Extract the [X, Y] coordinate from the center of the cell holding the provided text.  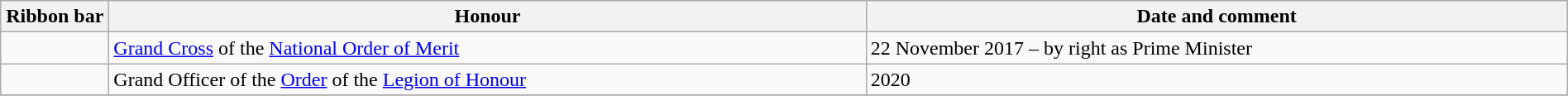
Ribbon bar [55, 17]
Grand Cross of the National Order of Merit [488, 48]
Date and comment [1217, 17]
Honour [488, 17]
2020 [1217, 79]
Grand Officer of the Order of the Legion of Honour [488, 79]
22 November 2017 – by right as Prime Minister [1217, 48]
